Capture the cell that displays the provided text and extract its (X, Y) central coordinate. 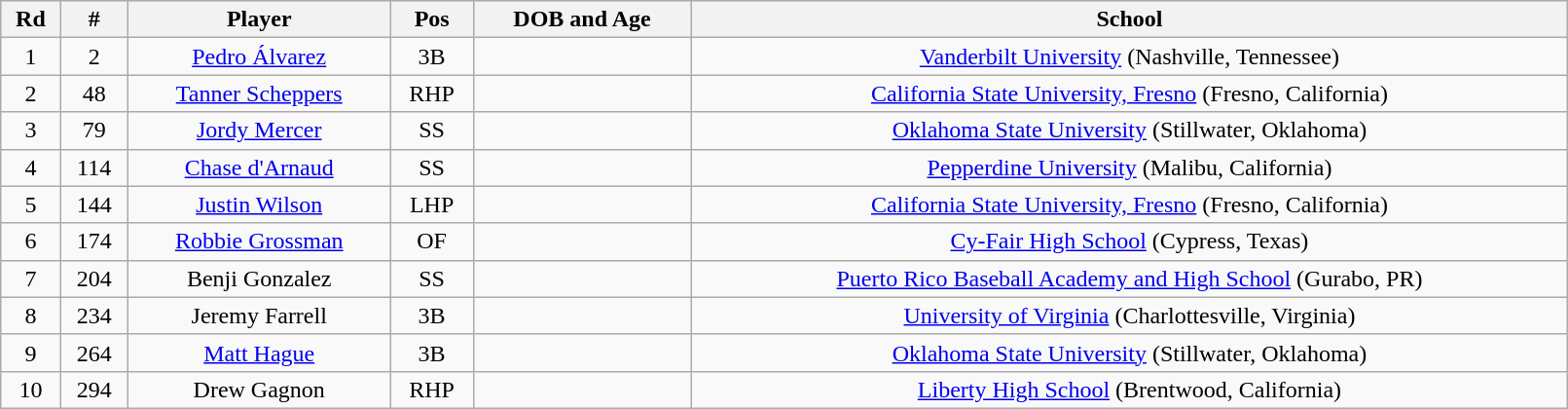
Cy-Fair High School (Cypress, Texas) (1129, 242)
# (93, 19)
Justin Wilson (259, 204)
LHP (432, 204)
10 (31, 390)
4 (31, 167)
OF (432, 242)
Puerto Rico Baseball Academy and High School (Gurabo, PR) (1129, 279)
5 (31, 204)
48 (93, 93)
Drew Gagnon (259, 390)
Chase d'Arnaud (259, 167)
Pos (432, 19)
234 (93, 316)
Jordy Mercer (259, 130)
8 (31, 316)
Pepperdine University (Malibu, California) (1129, 167)
University of Virginia (Charlottesville, Virginia) (1129, 316)
Rd (31, 19)
79 (93, 130)
Pedro Álvarez (259, 56)
7 (31, 279)
School (1129, 19)
Liberty High School (Brentwood, California) (1129, 390)
114 (93, 167)
264 (93, 353)
204 (93, 279)
174 (93, 242)
3 (31, 130)
Robbie Grossman (259, 242)
Vanderbilt University (Nashville, Tennessee) (1129, 56)
6 (31, 242)
Benji Gonzalez (259, 279)
Matt Hague (259, 353)
Jeremy Farrell (259, 316)
9 (31, 353)
Tanner Scheppers (259, 93)
1 (31, 56)
DOB and Age (582, 19)
294 (93, 390)
144 (93, 204)
Player (259, 19)
